Pinpoint the cell where the given text exists, returning its [X, Y] midpoint coordinate. 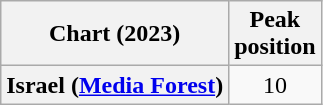
Chart (2023) [115, 34]
Peakposition [275, 34]
Israel (Media Forest) [115, 85]
10 [275, 85]
